Find where the given text appears and provide that cell's center as (X, Y) coordinate. 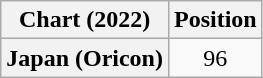
Chart (2022) (85, 20)
96 (215, 58)
Japan (Oricon) (85, 58)
Position (215, 20)
